Find where the given text appears and provide that cell's center as [x, y] coordinate. 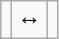
↔ [30, 20]
